Scan for the cell matching the given text and deliver its [X, Y] coordinate at center. 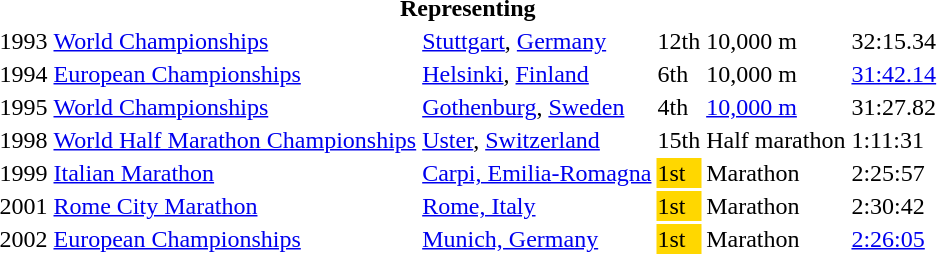
Rome City Marathon [235, 206]
Stuttgart, Germany [537, 41]
Helsinki, Finland [537, 74]
4th [679, 107]
Uster, Switzerland [537, 140]
12th [679, 41]
World Half Marathon Championships [235, 140]
Gothenburg, Sweden [537, 107]
6th [679, 74]
Rome, Italy [537, 206]
15th [679, 140]
Half marathon [776, 140]
Italian Marathon [235, 173]
Carpi, Emilia-Romagna [537, 173]
Munich, Germany [537, 239]
